Determine the [x, y] coordinate at the center of the cell enclosing the given text.  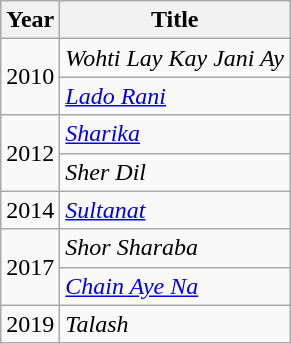
2010 [30, 77]
Title [175, 20]
Shor Sharaba [175, 248]
Year [30, 20]
2017 [30, 267]
Lado Rani [175, 96]
2019 [30, 324]
Chain Aye Na [175, 286]
Sharika [175, 134]
Sher Dil [175, 172]
Wohti Lay Kay Jani Ay [175, 58]
Talash [175, 324]
Sultanat [175, 210]
2014 [30, 210]
2012 [30, 153]
